Pinpoint the cell where the given text exists, returning its [x, y] midpoint coordinate. 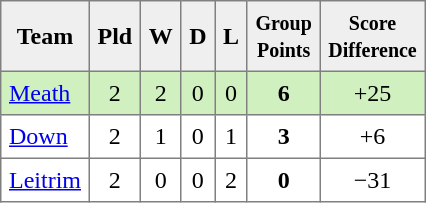
Meath [45, 93]
L [232, 36]
+25 [372, 93]
Pld [114, 36]
ScoreDifference [372, 36]
−31 [372, 180]
D [198, 36]
6 [284, 93]
GroupPoints [284, 36]
+6 [372, 137]
W [160, 36]
Down [45, 137]
Team [45, 36]
3 [284, 137]
Leitrim [45, 180]
